From the cell containing the given text, extract its center point as (x, y) coordinate. 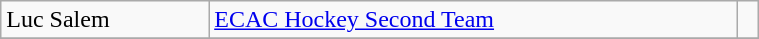
ECAC Hockey Second Team (474, 20)
Luc Salem (105, 20)
